Locate the cell with the specified text and output its (X, Y) center coordinate. 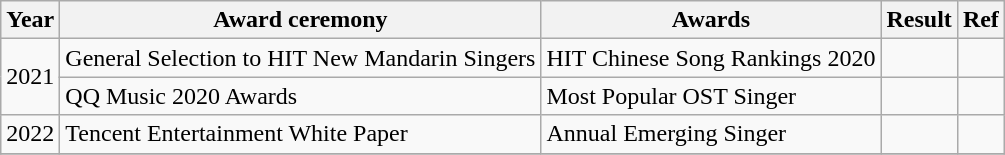
Year (30, 20)
Awards (711, 20)
Result (919, 20)
General Selection to HIT New Mandarin Singers (300, 58)
Tencent Entertainment White Paper (300, 134)
2021 (30, 77)
Most Popular OST Singer (711, 96)
Ref (980, 20)
QQ Music 2020 Awards (300, 96)
Annual Emerging Singer (711, 134)
Award ceremony (300, 20)
2022 (30, 134)
HIT Chinese Song Rankings 2020 (711, 58)
